Identify which cell holds the provided text, then report its [x, y] central coordinate. 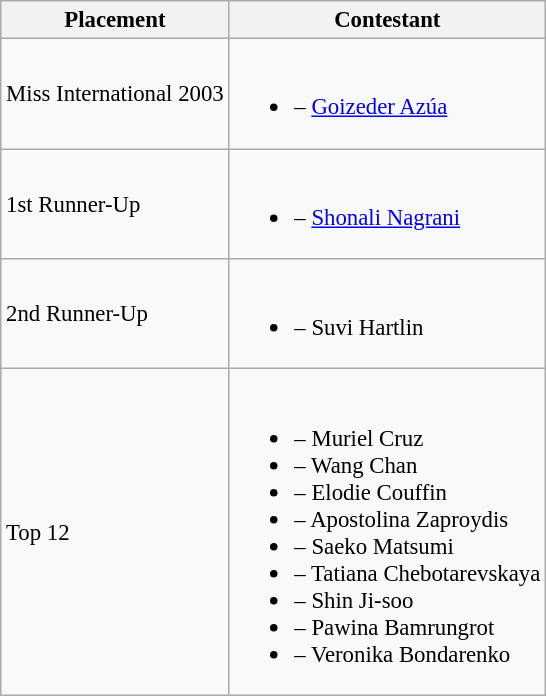
– Suvi Hartlin [388, 314]
– Shonali Nagrani [388, 204]
1st Runner-Up [115, 204]
Top 12 [115, 532]
Contestant [388, 20]
Placement [115, 20]
Miss International 2003 [115, 94]
– Goizeder Azúa [388, 94]
2nd Runner-Up [115, 314]
